Determine the (x, y) coordinate at the center of the cell enclosing the given text.  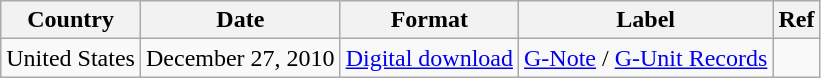
Digital download (429, 58)
United States (71, 58)
Country (71, 20)
Label (646, 20)
G-Note / G-Unit Records (646, 58)
Date (240, 20)
December 27, 2010 (240, 58)
Format (429, 20)
Ref (796, 20)
